Provide the (x, y) coordinate of the cell's center where the given text is located.  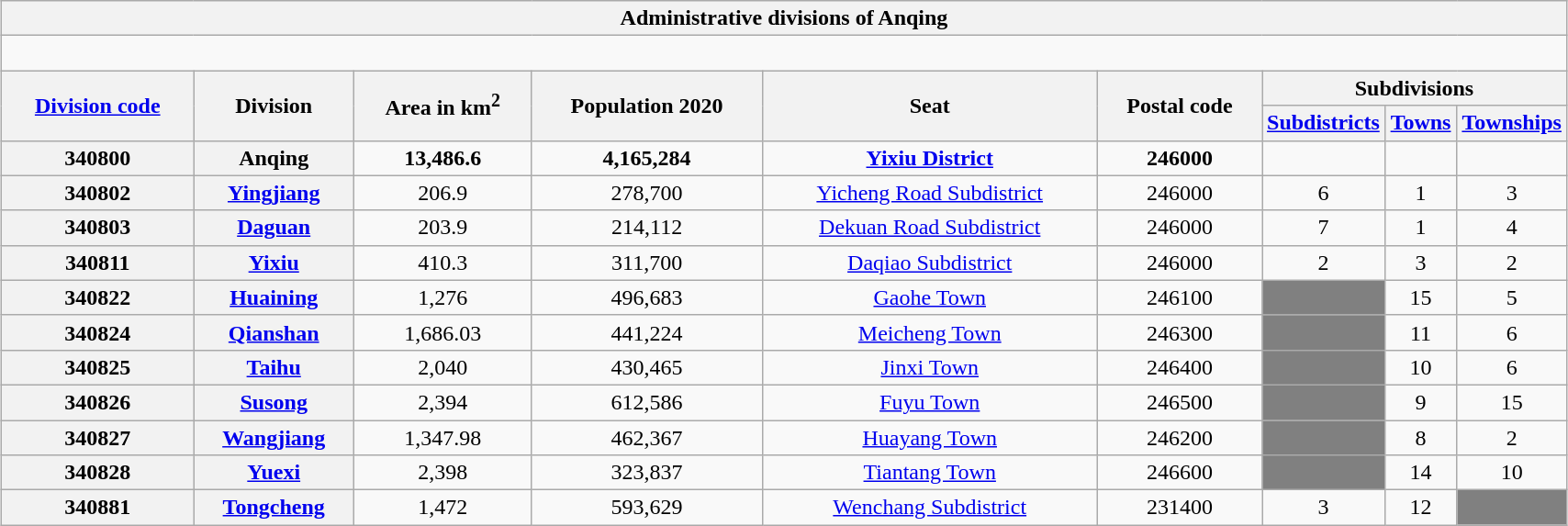
Daqiao Subdistrict (929, 263)
Division (274, 106)
1,686.03 (442, 332)
Yuexi (274, 473)
8 (1421, 438)
206.9 (442, 193)
Towns (1421, 123)
246500 (1179, 402)
Jinxi Town (929, 367)
410.3 (442, 263)
Postal code (1179, 106)
Subdistricts (1324, 123)
14 (1421, 473)
612,586 (646, 402)
4 (1512, 228)
Yixiu District (929, 158)
9 (1421, 402)
Meicheng Town (929, 332)
2,398 (442, 473)
Huayang Town (929, 438)
278,700 (646, 193)
1,472 (442, 508)
340881 (97, 508)
Anqing (274, 158)
13,486.6 (442, 158)
246300 (1179, 332)
Division code (97, 106)
Yixiu (274, 263)
11 (1421, 332)
Susong (274, 402)
340803 (97, 228)
340825 (97, 367)
246100 (1179, 297)
Yicheng Road Subdistrict (929, 193)
Townships (1512, 123)
1,276 (442, 297)
214,112 (646, 228)
246200 (1179, 438)
593,629 (646, 508)
Qianshan (274, 332)
Huaining (274, 297)
246400 (1179, 367)
Tongcheng (274, 508)
4,165,284 (646, 158)
Yingjiang (274, 193)
246600 (1179, 473)
462,367 (646, 438)
340826 (97, 402)
340822 (97, 297)
7 (1324, 228)
12 (1421, 508)
340800 (97, 158)
340824 (97, 332)
203.9 (442, 228)
430,465 (646, 367)
Dekuan Road Subdistrict (929, 228)
5 (1512, 297)
340802 (97, 193)
Taihu (274, 367)
311,700 (646, 263)
340811 (97, 263)
340827 (97, 438)
340828 (97, 473)
Seat (929, 106)
1,347.98 (442, 438)
2,040 (442, 367)
2,394 (442, 402)
Wenchang Subdistrict (929, 508)
Wangjiang (274, 438)
Fuyu Town (929, 402)
Area in km2 (442, 106)
Daguan (274, 228)
Gaohe Town (929, 297)
Population 2020 (646, 106)
Administrative divisions of Anqing (784, 18)
441,224 (646, 332)
231400 (1179, 508)
Tiantang Town (929, 473)
Subdivisions (1415, 88)
323,837 (646, 473)
496,683 (646, 297)
